Locate the cell with the specified text and output its [x, y] center coordinate. 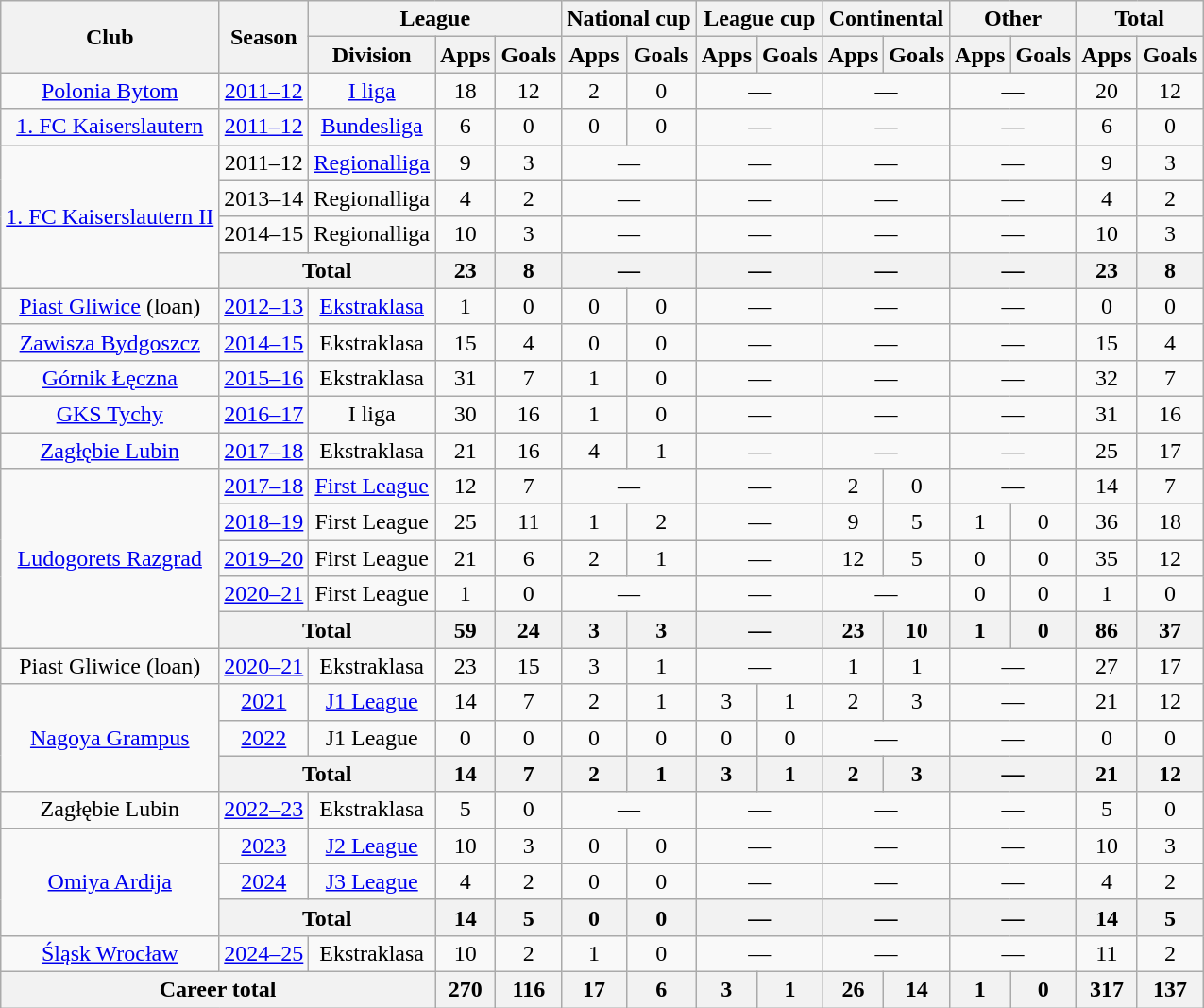
116 [529, 989]
2019–20 [264, 558]
League cup [759, 19]
2016–17 [264, 414]
2024 [264, 881]
35 [1107, 558]
Polonia Bytom [110, 91]
2013–14 [264, 198]
2012–13 [264, 306]
Nagoya Grampus [110, 738]
J3 League [372, 881]
30 [466, 414]
2022–23 [264, 810]
Season [264, 37]
36 [1107, 522]
GKS Tychy [110, 414]
32 [1107, 378]
59 [466, 630]
2023 [264, 846]
26 [853, 989]
Career total [218, 989]
Omiya Ardija [110, 881]
2021 [264, 702]
J2 League [372, 846]
2015–16 [264, 378]
Continental [886, 19]
Bundesliga [372, 127]
Division [372, 55]
270 [466, 989]
Śląsk Wrocław [110, 953]
2022 [264, 738]
2024–25 [264, 953]
League [435, 19]
Ludogorets Razgrad [110, 558]
2018–19 [264, 522]
Zawisza Bydgoszcz [110, 342]
1. FC Kaiserslautern [110, 127]
Club [110, 37]
National cup [629, 19]
Other [1013, 19]
20 [1107, 91]
317 [1107, 989]
Górnik Łęczna [110, 378]
24 [529, 630]
86 [1107, 630]
137 [1170, 989]
1. FC Kaiserslautern II [110, 216]
37 [1170, 630]
27 [1107, 666]
